Pinpoint the cell where the given text exists, returning its [X, Y] midpoint coordinate. 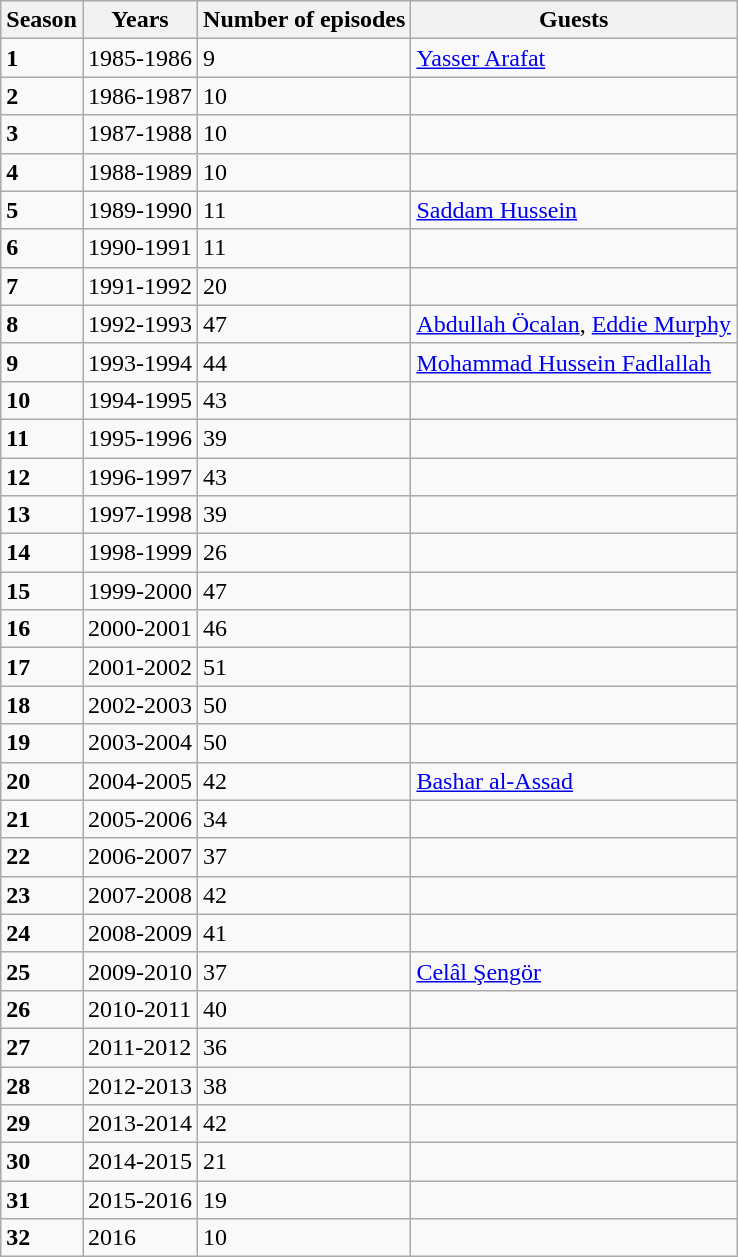
1988-1989 [140, 172]
Mohammad Hussein Fadlallah [574, 362]
30 [42, 1162]
31 [42, 1200]
Abdullah Öcalan, Eddie Murphy [574, 324]
2008-2009 [140, 933]
Season [42, 20]
38 [304, 1085]
Guests [574, 20]
2006-2007 [140, 857]
1987-1988 [140, 134]
2004-2005 [140, 781]
2013-2014 [140, 1124]
28 [42, 1085]
8 [42, 324]
2002-2003 [140, 705]
Celâl Şengör [574, 971]
13 [42, 515]
1995-1996 [140, 438]
2012-2013 [140, 1085]
2009-2010 [140, 971]
1992-1993 [140, 324]
1986-1987 [140, 96]
2015-2016 [140, 1200]
25 [42, 971]
2011-2012 [140, 1047]
14 [42, 553]
17 [42, 667]
6 [42, 248]
18 [42, 705]
32 [42, 1238]
36 [304, 1047]
Number of episodes [304, 20]
2010-2011 [140, 1009]
Bashar al-Assad [574, 781]
7 [42, 286]
22 [42, 857]
1 [42, 58]
1991-1992 [140, 286]
3 [42, 134]
Saddam Hussein [574, 210]
1997-1998 [140, 515]
44 [304, 362]
1985-1986 [140, 58]
2000-2001 [140, 629]
15 [42, 591]
34 [304, 819]
1993-1994 [140, 362]
24 [42, 933]
27 [42, 1047]
1990-1991 [140, 248]
1996-1997 [140, 477]
12 [42, 477]
2003-2004 [140, 743]
2001-2002 [140, 667]
41 [304, 933]
23 [42, 895]
1989-1990 [140, 210]
2014-2015 [140, 1162]
Yasser Arafat [574, 58]
51 [304, 667]
1999-2000 [140, 591]
Years [140, 20]
16 [42, 629]
1998-1999 [140, 553]
4 [42, 172]
40 [304, 1009]
29 [42, 1124]
46 [304, 629]
5 [42, 210]
1994-1995 [140, 400]
2 [42, 96]
2016 [140, 1238]
2007-2008 [140, 895]
2005-2006 [140, 819]
